Return the [x, y] coordinate for the center point of the cell that contains the specified text.  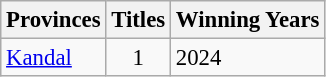
1 [138, 58]
Kandal [54, 58]
2024 [247, 58]
Provinces [54, 20]
Titles [138, 20]
Winning Years [247, 20]
